Provide the (x, y) coordinate of the cell's center where the given text is located.  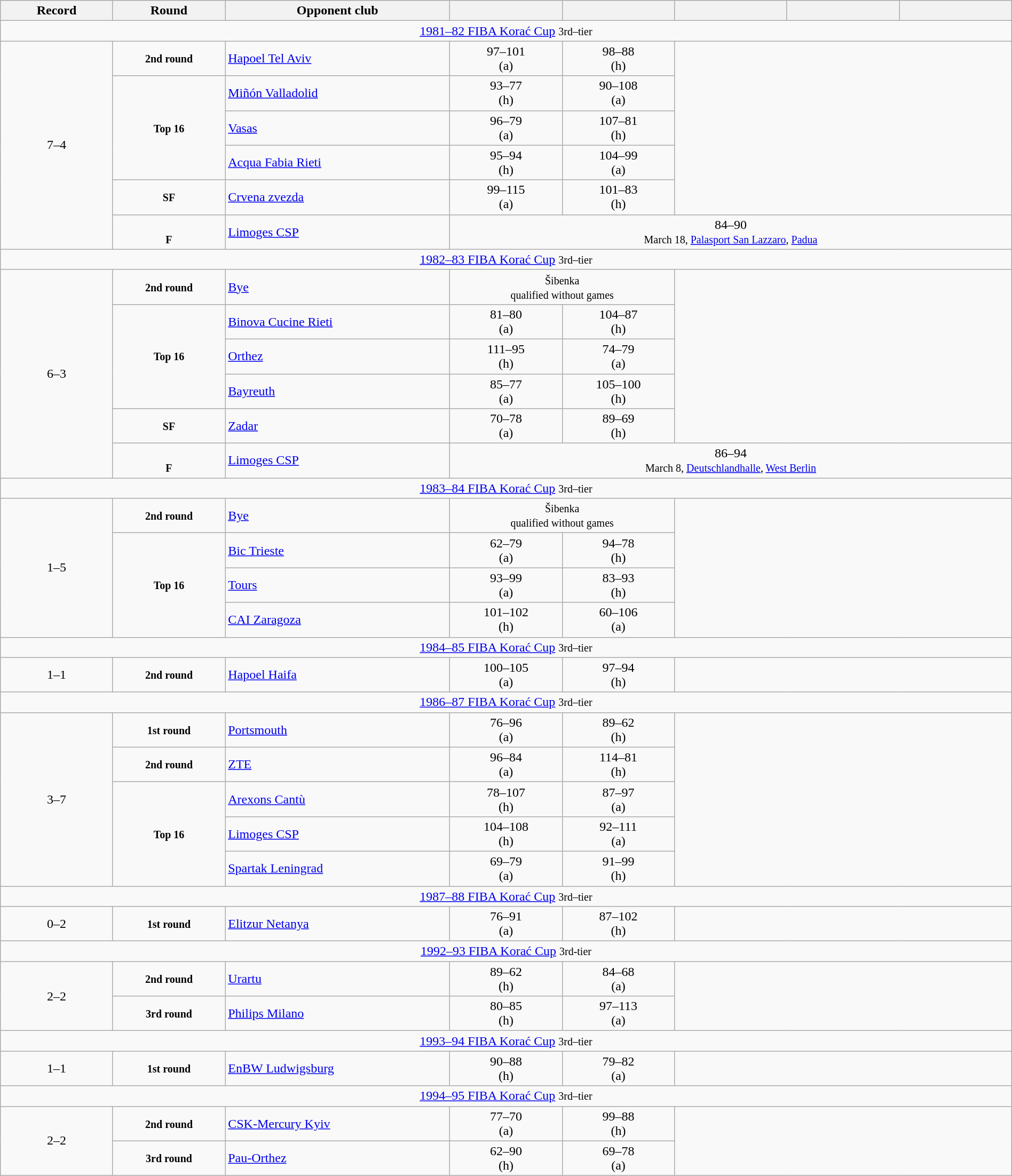
1–5 (57, 568)
90–88 (h) (506, 1068)
Hapoel Haifa (337, 674)
89–69 (h) (618, 426)
95–94 (h) (506, 162)
96–84 (a) (506, 764)
CSK-Mercury Kyiv (337, 1124)
62–79 (a) (506, 551)
84–90March 18, Palasport San Lazzaro, Padua (731, 232)
ZTE (337, 764)
Miñón Valladolid (337, 93)
76–96 (a) (506, 730)
80–85 (h) (506, 1014)
Record (57, 11)
69–78 (a) (618, 1158)
78–107 (h) (506, 799)
98–88 (h) (618, 59)
62–90 (h) (506, 1158)
83–93 (h) (618, 585)
91–99 (h) (618, 869)
101–83 (h) (618, 197)
93–77 (h) (506, 93)
79–82 (a) (618, 1068)
1994–95 FIBA Korać Cup 3rd–tier (506, 1096)
87–97 (a) (618, 799)
Bic Trieste (337, 551)
Portsmouth (337, 730)
1983–84 FIBA Korać Cup 3rd–tier (506, 488)
Urartu (337, 979)
77–70 (a) (506, 1124)
CAI Zaragoza (337, 620)
92–111 (a) (618, 833)
Vasas (337, 128)
EnBW Ludwigsburg (337, 1068)
1992–93 FIBA Korać Cup 3rd-tier (506, 951)
Hapoel Tel Aviv (337, 59)
Spartak Leningrad (337, 869)
99–115 (a) (506, 197)
97–94 (h) (618, 674)
101–102 (h) (506, 620)
1987–88 FIBA Korać Cup 3rd–tier (506, 896)
Arexons Cantù (337, 799)
Binova Cucine Rieti (337, 321)
74–79 (a) (618, 356)
105–100 (h) (618, 391)
114–81 (h) (618, 764)
70–78 (a) (506, 426)
1993–94 FIBA Korać Cup 3rd–tier (506, 1041)
84–68 (a) (618, 979)
90–108 (a) (618, 93)
Bayreuth (337, 391)
96–79 (a) (506, 128)
100–105 (a) (506, 674)
1986–87 FIBA Korać Cup 3rd–tier (506, 702)
104–87 (h) (618, 321)
Crvena zvezda (337, 197)
97–113 (a) (618, 1014)
107–81 (h) (618, 128)
97–101 (a) (506, 59)
60–106 (a) (618, 620)
93–99 (a) (506, 585)
99–88 (h) (618, 1124)
81–80 (a) (506, 321)
86–94March 8, Deutschlandhalle, West Berlin (731, 461)
87–102 (h) (618, 924)
Tours (337, 585)
3–7 (57, 799)
Opponent club (337, 11)
Philips Milano (337, 1014)
104–108 (h) (506, 833)
111–95 (h) (506, 356)
Zadar (337, 426)
Orthez (337, 356)
85–77 (a) (506, 391)
1984–85 FIBA Korać Cup 3rd–tier (506, 647)
104–99 (a) (618, 162)
1982–83 FIBA Korać Cup 3rd–tier (506, 259)
7–4 (57, 145)
1981–82 FIBA Korać Cup 3rd–tier (506, 31)
Round (169, 11)
69–79 (a) (506, 869)
6–3 (57, 374)
Acqua Fabia Rieti (337, 162)
Pau-Orthez (337, 1158)
94–78 (h) (618, 551)
76–91 (a) (506, 924)
0–2 (57, 924)
Elitzur Netanya (337, 924)
